Capture the cell that displays the provided text and extract its (X, Y) central coordinate. 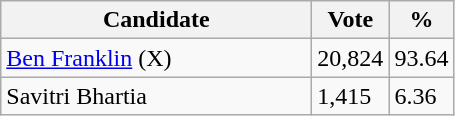
Vote (350, 20)
1,415 (350, 96)
Ben Franklin (X) (156, 58)
93.64 (422, 58)
6.36 (422, 96)
Savitri Bhartia (156, 96)
20,824 (350, 58)
% (422, 20)
Candidate (156, 20)
